Determine the [x, y] coordinate at the center of the cell enclosing the given text.  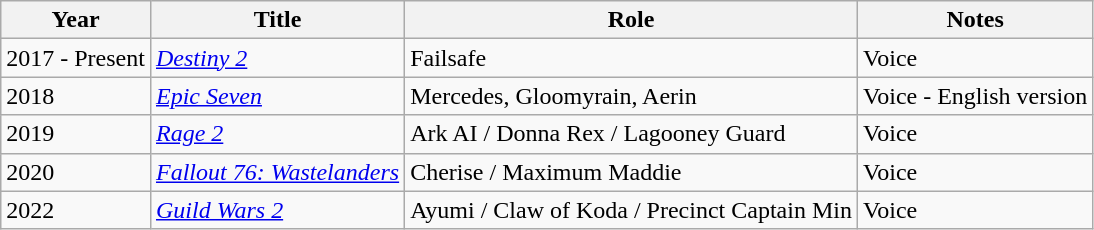
Notes [974, 20]
2020 [76, 172]
Ark AI / Donna Rex / Lagooney Guard [632, 134]
Guild Wars 2 [277, 210]
Ayumi / Claw of Koda / Precinct Captain Min [632, 210]
2019 [76, 134]
Role [632, 20]
Fallout 76: Wastelanders [277, 172]
2018 [76, 96]
Title [277, 20]
Voice - English version [974, 96]
2022 [76, 210]
Failsafe [632, 58]
2017 - Present [76, 58]
Cherise / Maximum Maddie [632, 172]
Year [76, 20]
Epic Seven [277, 96]
Rage 2 [277, 134]
Mercedes, Gloomyrain, Aerin [632, 96]
Destiny 2 [277, 58]
